Search for the cell housing the specified text and yield its (x, y) center coordinate. 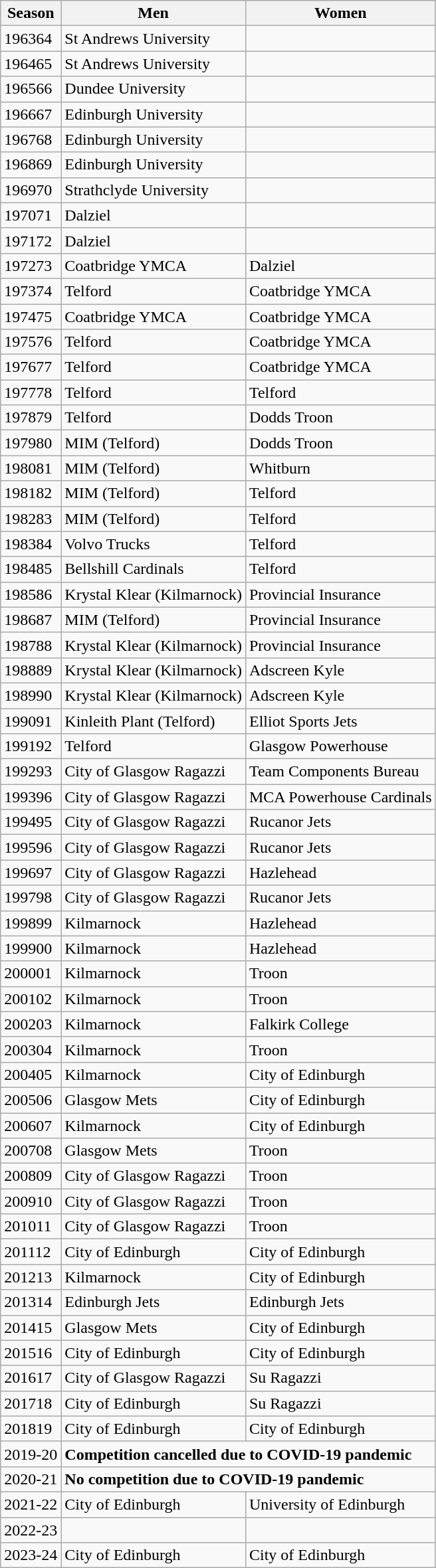
197576 (31, 342)
Dundee University (154, 89)
196768 (31, 139)
200203 (31, 1024)
199596 (31, 847)
200001 (31, 974)
201516 (31, 1353)
Glasgow Powerhouse (340, 746)
198485 (31, 569)
Men (154, 13)
196970 (31, 190)
197071 (31, 215)
Volvo Trucks (154, 544)
Kinleith Plant (Telford) (154, 721)
199900 (31, 948)
196364 (31, 39)
Competition cancelled due to COVID-19 pandemic (249, 1454)
198687 (31, 620)
200708 (31, 1151)
198586 (31, 594)
201819 (31, 1429)
200405 (31, 1075)
No competition due to COVID-19 pandemic (249, 1479)
198990 (31, 695)
2020-21 (31, 1479)
199091 (31, 721)
197475 (31, 317)
199396 (31, 797)
196566 (31, 89)
Team Components Bureau (340, 772)
Whitburn (340, 468)
197879 (31, 418)
199899 (31, 923)
197172 (31, 240)
Strathclyde University (154, 190)
200102 (31, 999)
197980 (31, 443)
196869 (31, 165)
201011 (31, 1227)
201718 (31, 1403)
Season (31, 13)
200809 (31, 1176)
2022-23 (31, 1529)
196667 (31, 114)
199293 (31, 772)
200506 (31, 1100)
200304 (31, 1049)
2019-20 (31, 1454)
197778 (31, 392)
199192 (31, 746)
201415 (31, 1328)
198081 (31, 468)
197273 (31, 266)
Falkirk College (340, 1024)
200910 (31, 1201)
197677 (31, 367)
196465 (31, 64)
201314 (31, 1302)
University of Edinburgh (340, 1504)
198889 (31, 670)
197374 (31, 291)
198283 (31, 519)
200607 (31, 1126)
2023-24 (31, 1555)
Women (340, 13)
199697 (31, 873)
Bellshill Cardinals (154, 569)
198788 (31, 645)
MCA Powerhouse Cardinals (340, 797)
199798 (31, 898)
198182 (31, 493)
2021-22 (31, 1504)
201213 (31, 1277)
201617 (31, 1378)
201112 (31, 1252)
199495 (31, 822)
Elliot Sports Jets (340, 721)
198384 (31, 544)
